Identify which cell holds the provided text, then report its (x, y) central coordinate. 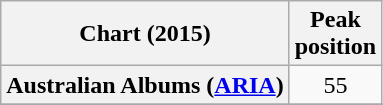
Peak position (335, 34)
Australian Albums (ARIA) (145, 85)
55 (335, 85)
Chart (2015) (145, 34)
